Determine the [x, y] coordinate at the center of the cell enclosing the given text.  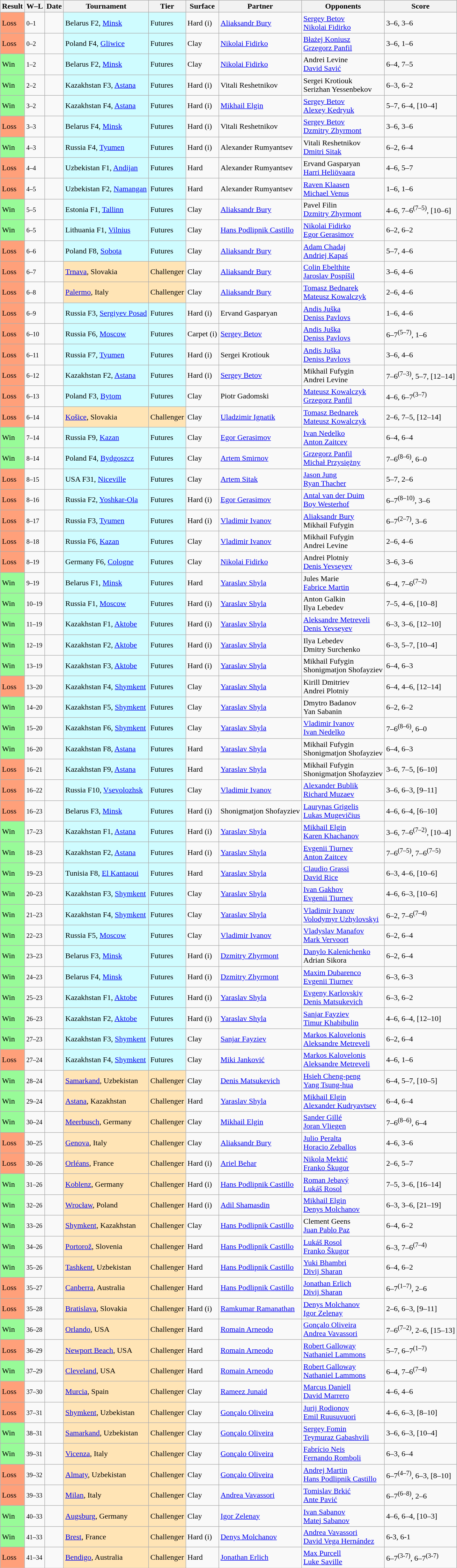
Kirill Dmitriev Andrei Plotniy [343, 687]
Ilya Lebedev Dmitry Surchenko [343, 645]
Russia F10, Vsevolozhsk [106, 790]
31–26 [34, 1184]
Kazakhstan F9, Astana [106, 769]
Danylo Kalenichenko Adrian Sikora [343, 956]
Denys Molchanov [260, 1536]
6–6 [34, 251]
Mateusz Kowalczyk Grzegorz Panfil [343, 396]
7–6(7–5), 7–6(7–5) [420, 852]
Poland F3, Bytom [106, 396]
Genova, Italy [106, 1142]
Koblenz, Germany [106, 1184]
Jonathan Erlich Divij Sharan [343, 1288]
Opponents [343, 6]
39–33 [34, 1495]
6–7(8–10), 3–6 [420, 500]
7–6(8–6), 6–4 [420, 1122]
Artem Smirnov [260, 458]
Andrea Vavassori David Vega Hernández [343, 1536]
13–19 [34, 666]
Orléans, France [106, 1163]
13–20 [34, 687]
Estonia F1, Tallinn [106, 209]
6–10 [34, 334]
35–26 [34, 1267]
Roman Jebavý Lukáš Rosol [343, 1184]
Grzegorz Panfil Michał Przysiężny [343, 458]
Ervand Gasparyan Harri Heliövaara [343, 168]
18–23 [34, 852]
12–19 [34, 645]
4–6, 6–3, [10–6] [420, 894]
Lithuania F1, Vilnius [106, 230]
Russia F6, Kazan [106, 541]
Antal van der Duim Boy Westerhof [343, 500]
Adam Chadaj Andriej Kapaś [343, 251]
Piotr Gadomski [260, 396]
Uzbekistan F1, Andijan [106, 168]
7–14 [34, 437]
Hsieh Cheng-peng Yang Tsung-hua [343, 1081]
38–31 [34, 1433]
Tashkent, Uzbekistan [106, 1267]
Sergey Betov Alexey Kedryuk [343, 106]
Meerbusch, Germany [106, 1122]
Vicenza, Italy [106, 1454]
Igor Zelenay [260, 1516]
6–5 [34, 230]
4–6, 6–3, [8–10] [420, 1412]
Aleksandre Metreveli Denis Yevseyev [343, 624]
10–19 [34, 604]
6–7(6–8), 2–6 [420, 1495]
Russia F3, Tyumen [106, 520]
3–6, 6–3, [9–11] [420, 790]
Maxim Dubarenco Evgenii Tiurnev [343, 977]
Evgenii Tiurnev Anton Zaitcev [343, 852]
6–11 [34, 354]
Kazakhstan F3, Astana [106, 85]
19–23 [34, 873]
Clement Geens Juan Pablo Paz [343, 1225]
30–25 [34, 1142]
6–3, 6–3 [420, 977]
Nikolai Fidirko Egor Gerasimov [343, 230]
6–12 [34, 376]
6–4, 5–7, [10–5] [420, 1081]
Błażej Koniusz Grzegorz Panfil [343, 43]
7–5, 4–6, [10–8] [420, 604]
Vladyslav Manafov Mark Vervoort [343, 935]
Ivan Sabanov Matej Sabanov [343, 1516]
Vladimir Ivanov Ivan Nedelko [343, 728]
3–2 [34, 106]
1–6, 1–6 [420, 189]
6–3, 4–6, [10–6] [420, 873]
4–6, 7–6(7–5), [10–6] [420, 209]
Andrei Levine David Savić [343, 64]
Uzbekistan F2, Namangan [106, 189]
Russia F2, Yoshkar-Ola [106, 500]
37–30 [34, 1392]
Shymkent, Kazakhstan [106, 1225]
9–19 [34, 583]
Julio Peralta Horacio Zeballos [343, 1142]
Result [12, 6]
Lukáš Rosol Franko Škugor [343, 1246]
4–5 [34, 189]
34–26 [34, 1246]
Uladzimir Ignatik [260, 417]
6–3, 3–6, [12–10] [420, 624]
14–20 [34, 707]
Marcus Daniell David Marrero [343, 1392]
Jurij Rodionov Emil Ruusuvuori [343, 1412]
36–28 [34, 1329]
Dmytro Badanov Yan Sabanin [343, 707]
Ivan Nedelko Anton Zaitcev [343, 437]
Tier [167, 6]
Denys Molchanov Igor Zelenay [343, 1309]
Artem Sitak [260, 479]
26–23 [34, 1018]
6–2, 7–6(7–4) [420, 914]
4–6, 6–7(3–7) [420, 396]
Murcia, Spain [106, 1392]
30–24 [34, 1122]
Kazakhstan F8, Astana [106, 748]
39–32 [34, 1475]
Vladimir Ivanov Volodymyr Uzhylovskyi [343, 914]
Adil Shamasdin [260, 1205]
6–7(5–7), 1–6 [420, 334]
6–13 [34, 396]
Tomislav Brkić Ante Pavić [343, 1495]
Sanjar Fayziev Timur Khabibulin [343, 1018]
Ariel Behar [260, 1163]
1–6, 4–6 [420, 313]
Vitali Reshetnikov Dmitri Sitak [343, 147]
6–7(1–7), 2–6 [420, 1288]
Kazakhstan F4, Astana [106, 106]
4–3 [34, 147]
41–34 [34, 1557]
39–31 [34, 1454]
Yuki Bhambri Divij Sharan [343, 1267]
11–19 [34, 624]
6–3, 3–6, [21–19] [420, 1205]
41–33 [34, 1536]
6–8 [34, 293]
5–7, 6–7(1–7) [420, 1350]
Sanjar Fayziev [260, 1039]
Kazakhstan F3, Aktobe [106, 666]
Kazakhstan F5, Shymkent [106, 707]
8–19 [34, 562]
Brest, France [106, 1536]
2–6, 7–5, [12–14] [420, 417]
0–1 [34, 23]
Astana, Kazakhstan [106, 1101]
Cleveland, USA [106, 1371]
6-3, 6-1 [420, 1536]
0–2 [34, 43]
3–6, 7–6(7–2), [10–4] [420, 831]
36–29 [34, 1350]
6–4, 7–6(7–2) [420, 583]
Russia F1, Moscow [106, 604]
Poland F4, Bydgoszcz [106, 458]
Colin Ebelthite Jaroslav Pospíšil [343, 272]
2–6, 5–7 [420, 1163]
4–6, 4–6 [420, 1392]
4–6, 5–7 [420, 168]
1–2 [34, 64]
8–14 [34, 458]
Russia F4, Tyumen [106, 147]
24–23 [34, 977]
16–21 [34, 769]
Tunisia F8, El Kantaoui [106, 873]
Poland F4, Gliwice [106, 43]
Date [54, 6]
Sergey Fomin Teymuraz Gabashvili [343, 1433]
16–20 [34, 748]
8–16 [34, 500]
4–6, 3–6 [420, 1142]
Partner [260, 6]
28–24 [34, 1081]
7–6(7–2), 2–6, [15–13] [420, 1329]
Laurynas Grigelis Lukas Mugevičius [343, 811]
20–23 [34, 894]
Raven Klaasen Michael Venus [343, 189]
22–23 [34, 935]
40–33 [34, 1516]
Max Purcell Luke Saville [343, 1557]
Poland F8, Sobota [106, 251]
5–7, 6–4, [10–4] [420, 106]
3–6, 7–5, [6–10] [420, 769]
5–5 [34, 209]
23–23 [34, 956]
Russia F5, Moscow [106, 935]
32–26 [34, 1205]
Anton Galkin Ilya Lebedev [343, 604]
5–7, 4–6 [420, 251]
Andrej Martin Hans Podlipnik Castillo [343, 1475]
4–6, 6–4, [12–10] [420, 1018]
3–6, 6–3, [10–4] [420, 1433]
16–23 [34, 811]
21–23 [34, 914]
4–6, 1–6 [420, 1060]
Andrea Vavassori [260, 1495]
Fabrício Neis Fernando Romboli [343, 1454]
USA F31, Niceville [106, 479]
Shymkent, Uzbekistan [106, 1412]
3–3 [34, 126]
Rameez Junaid [260, 1392]
Košice, Slovakia [106, 417]
Denis Matsukevich [260, 1081]
37–31 [34, 1412]
Ervand Gasparyan [260, 313]
Kazakhstan F1, Astana [106, 831]
Newport Beach, USA [106, 1350]
6–7(2–7), 3–6 [420, 520]
Jules Marie Fabrice Martin [343, 583]
Andrei Plotniy Denis Yevseyev [343, 562]
4–6, 6–4, [10–3] [420, 1516]
5–7, 2–6 [420, 479]
Ramkumar Ramanathan [260, 1309]
8–17 [34, 520]
Orlando, USA [106, 1329]
Alexander Bublik Richard Muzaev [343, 790]
Bratislava, Slovakia [106, 1309]
27–23 [34, 1039]
Trnava, Slovakia [106, 272]
Evgeny Karlovskiy Denis Matsukevich [343, 998]
15–20 [34, 728]
Germany F6, Cologne [106, 562]
Mikhail Elgin Denys Molchanov [343, 1205]
Gonçalo Oliveira Andrea Vavassori [343, 1329]
Milan, Italy [106, 1495]
6–9 [34, 313]
Mikhail Elgin Karen Khachanov [343, 831]
33–26 [34, 1225]
Claudio Grassi David Rice [343, 873]
Shonigmatjon Shofayziev [260, 811]
8–18 [34, 541]
Sander Gillé Joran Vliegen [343, 1122]
Ivan Gakhov Evgenii Tiurnev [343, 894]
6–7 [34, 272]
6–4, 4–6, [12–14] [420, 687]
6–7(3-7), 6–7(3-7) [420, 1557]
2–6, 6–3, [9–11] [420, 1309]
Almaty, Uzbekistan [106, 1475]
17–23 [34, 831]
Sergei Krotiouk Serizhan Yessenbekov [343, 85]
Russia F6, Moscow [106, 334]
3–6, 1–6 [420, 43]
Russia F9, Kazan [106, 437]
Sergey Betov Dzmitry Zhyrmont [343, 126]
27–24 [34, 1060]
Portorož, Slovenia [106, 1246]
Sergey Betov Nikolai Fidirko [343, 23]
W–L [34, 6]
Pavel Filin Dzmitry Zhyrmont [343, 209]
7–6(7–3), 5–7, [12–14] [420, 376]
37–29 [34, 1371]
Bendigo, Australia [106, 1557]
Score [420, 6]
4–4 [34, 168]
Wrocław, Poland [106, 1205]
Miki Janković [260, 1060]
35–27 [34, 1288]
6–3, 5–7, [10–4] [420, 645]
4–6, 6–4, [6–10] [420, 811]
Sergei Krotiouk [260, 354]
Palermo, Italy [106, 293]
6–3, 7–6(7–4) [420, 1246]
Nikola Mektić Franko Škugor [343, 1163]
6–14 [34, 417]
Jonathan Erlich [260, 1557]
6–3, 6–4 [420, 1454]
25–23 [34, 998]
Jason Jung Ryan Thacher [343, 479]
Tournament [106, 6]
Canberra, Australia [106, 1288]
6–7(4–7), 6–3, [8–10] [420, 1475]
Surface [202, 6]
16–22 [34, 790]
Belarus F1, Minsk [106, 583]
35–28 [34, 1309]
6–4, 7–5 [420, 64]
Russia F3, Sergiyev Posad [106, 313]
Aliaksandr Bury Mikhail Fufygin [343, 520]
8–15 [34, 479]
29–24 [34, 1101]
6–4, 7–6(7–4) [420, 1371]
7–5, 3–6, [16–14] [420, 1184]
Mikhail Elgin Alexander Kudryavtsev [343, 1101]
Kazakhstan F6, Shymkent [106, 728]
Russia F7, Tyumen [106, 354]
Augsburg, Germany [106, 1516]
Carpet (i) [202, 334]
2–2 [34, 85]
30–26 [34, 1163]
